Identify which cell holds the provided text, then report its (x, y) central coordinate. 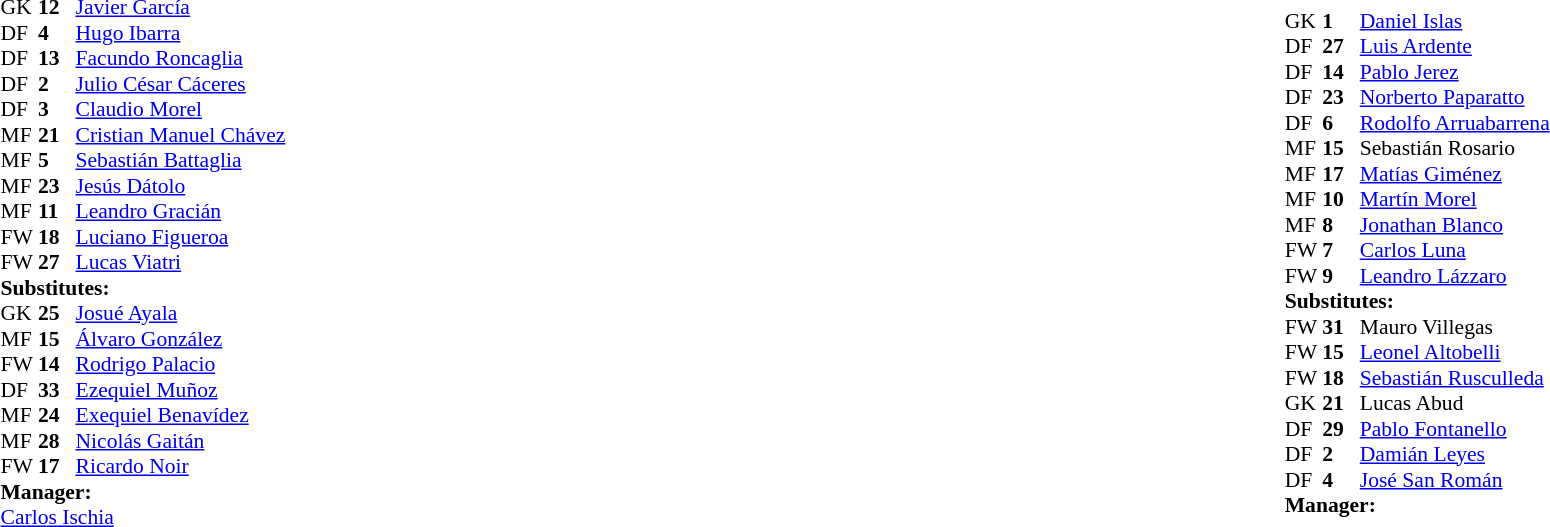
33 (57, 390)
Álvaro González (181, 339)
Josué Ayala (181, 313)
Leonel Altobelli (1455, 352)
11 (57, 211)
Jonathan Blanco (1455, 224)
Pablo Fontanello (1455, 428)
Martín Morel (1455, 199)
Damián Leyes (1455, 454)
Norberto Paparatto (1455, 97)
Claudio Morel (181, 109)
Pablo Jerez (1455, 71)
Leandro Gracián (181, 211)
Carlos Luna (1455, 250)
Luis Ardente (1455, 46)
Ricardo Noir (181, 467)
9 (1341, 275)
Sebastián Rosario (1455, 148)
Matías Giménez (1455, 173)
Daniel Islas (1455, 20)
3 (57, 109)
Luciano Figueroa (181, 237)
Lucas Viatri (181, 263)
Facundo Roncaglia (181, 59)
Rodrigo Palacio (181, 365)
29 (1341, 428)
Exequiel Benavídez (181, 415)
28 (57, 441)
25 (57, 313)
13 (57, 59)
31 (1341, 326)
6 (1341, 122)
Sebastián Rusculleda (1455, 377)
Mauro Villegas (1455, 326)
Ezequiel Muñoz (181, 390)
Cristian Manuel Chávez (181, 135)
5 (57, 161)
José San Román (1455, 479)
Hugo Ibarra (181, 33)
Leandro Lázzaro (1455, 275)
Rodolfo Arruabarrena (1455, 122)
7 (1341, 250)
Jesús Dátolo (181, 186)
Lucas Abud (1455, 403)
24 (57, 415)
Sebastián Battaglia (181, 161)
10 (1341, 199)
8 (1341, 224)
1 (1341, 20)
Julio César Cáceres (181, 84)
Nicolás Gaitán (181, 441)
